Determine the [x, y] coordinate at the center of the cell enclosing the given text.  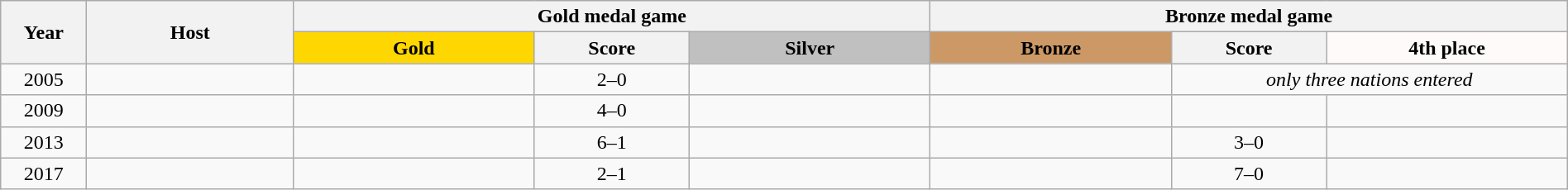
Year [44, 32]
only three nations entered [1370, 79]
Bronze [1050, 48]
2–1 [612, 173]
2005 [44, 79]
2009 [44, 111]
Gold medal game [612, 17]
Host [190, 32]
2017 [44, 173]
3–0 [1249, 142]
6–1 [612, 142]
Gold [414, 48]
2013 [44, 142]
2–0 [612, 79]
4th place [1447, 48]
Bronze medal game [1249, 17]
4–0 [612, 111]
Silver [809, 48]
7–0 [1249, 173]
